Provide the (x, y) coordinate of the cell's center where the given text is located.  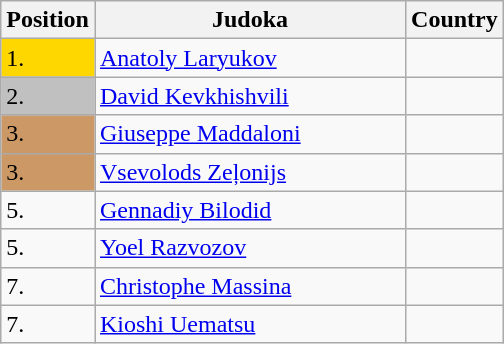
Giuseppe Maddaloni (250, 134)
Judoka (250, 20)
Gennadiy Bilodid (250, 210)
Position (48, 20)
Anatoly Laryukov (250, 58)
1. (48, 58)
Kioshi Uematsu (250, 324)
2. (48, 96)
Yoel Razvozov (250, 248)
Christophe Massina (250, 286)
David Kevkhishvili (250, 96)
Vsevolods Zeļonijs (250, 172)
Country (455, 20)
